Locate the cell with the specified text and output its (X, Y) center coordinate. 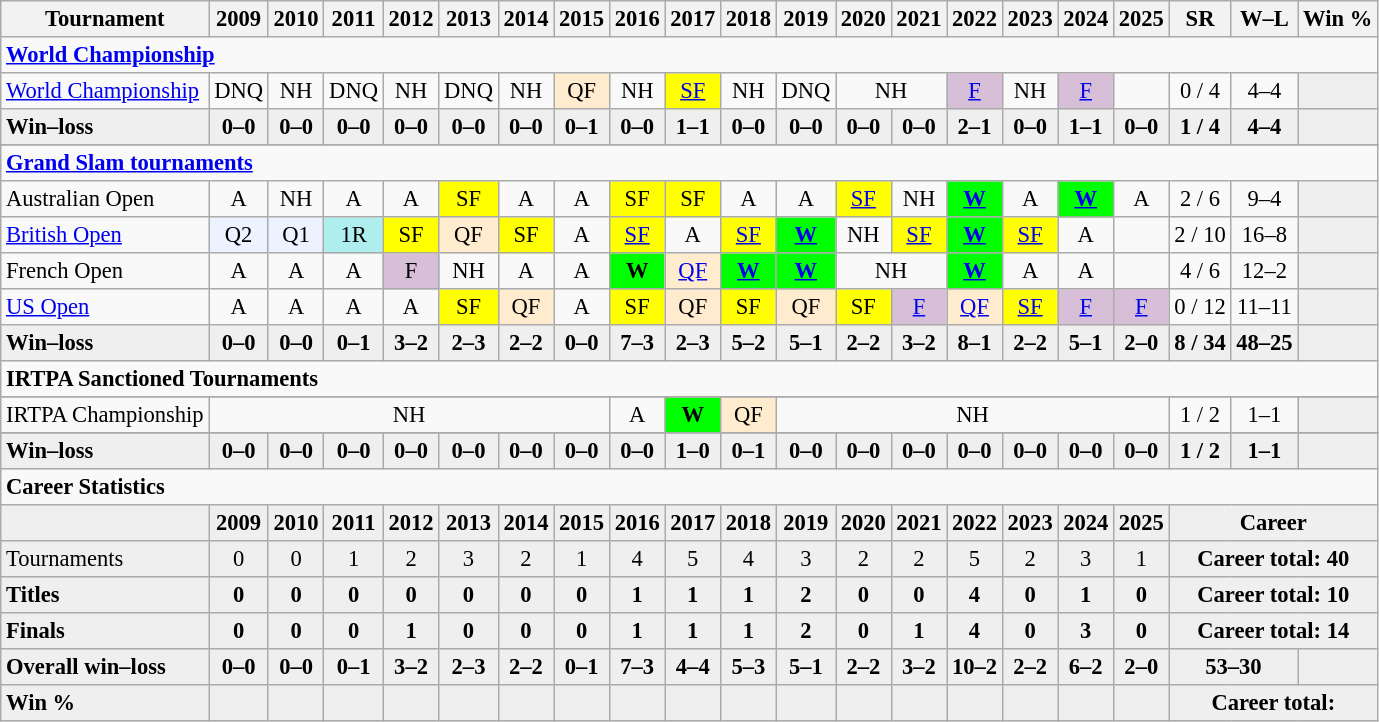
0 / 12 (1200, 307)
Career Statistics (690, 487)
2 / 6 (1200, 199)
48–25 (1264, 343)
Q2 (238, 235)
1–0 (693, 451)
4 / 6 (1200, 271)
Career total: (1273, 703)
53–30 (1234, 667)
Overall win–loss (105, 667)
12–2 (1264, 271)
2–1 (975, 127)
Titles (105, 595)
5–3 (749, 667)
9–4 (1264, 199)
Career total: 40 (1273, 559)
2 / 10 (1200, 235)
Tournament (105, 19)
Australian Open (105, 199)
10–2 (975, 667)
Tournaments (105, 559)
Career total: 10 (1273, 595)
US Open (105, 307)
Q1 (296, 235)
Career (1273, 523)
0 / 4 (1200, 91)
Grand Slam tournaments (690, 163)
SR (1200, 19)
IRTPA Championship (105, 415)
6–2 (1086, 667)
16–8 (1264, 235)
8–1 (975, 343)
Finals (105, 631)
British Open (105, 235)
Career total: 14 (1273, 631)
8 / 34 (1200, 343)
French Open (105, 271)
IRTPA Sanctioned Tournaments (690, 379)
W–L (1264, 19)
1 / 4 (1200, 127)
11–11 (1264, 307)
5–2 (749, 343)
1R (354, 235)
